Return (x, y) of the center of cell containing provided text 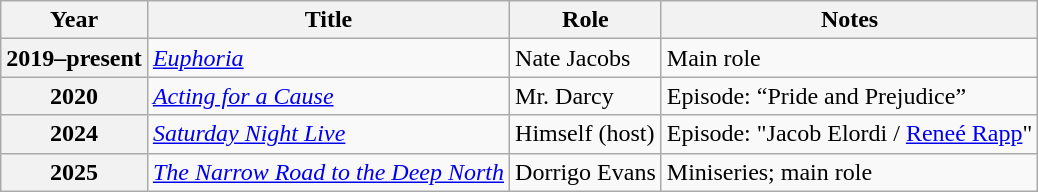
2025 (74, 172)
Dorrigo Evans (586, 172)
Notes (850, 20)
Episode: “Pride and Prejudice” (850, 96)
Role (586, 20)
Nate Jacobs (586, 58)
2020 (74, 96)
Himself (host) (586, 134)
Main role (850, 58)
Mr. Darcy (586, 96)
Episode: "Jacob Elordi / Reneé Rapp" (850, 134)
The Narrow Road to the Deep North (328, 172)
Acting for a Cause (328, 96)
Saturday Night Live (328, 134)
Year (74, 20)
2024 (74, 134)
Miniseries; main role (850, 172)
Title (328, 20)
2019–present (74, 58)
Euphoria (328, 58)
